From the cell containing the given text, extract its center point as [x, y] coordinate. 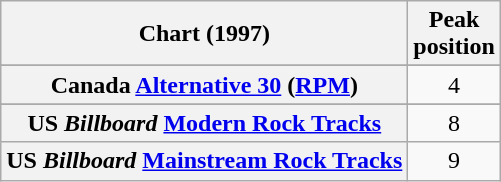
Peakposition [454, 34]
US Billboard Mainstream Rock Tracks [204, 161]
9 [454, 161]
8 [454, 123]
Canada Alternative 30 (RPM) [204, 85]
4 [454, 85]
Chart (1997) [204, 34]
US Billboard Modern Rock Tracks [204, 123]
